From the cell containing the given text, extract its center point as (x, y) coordinate. 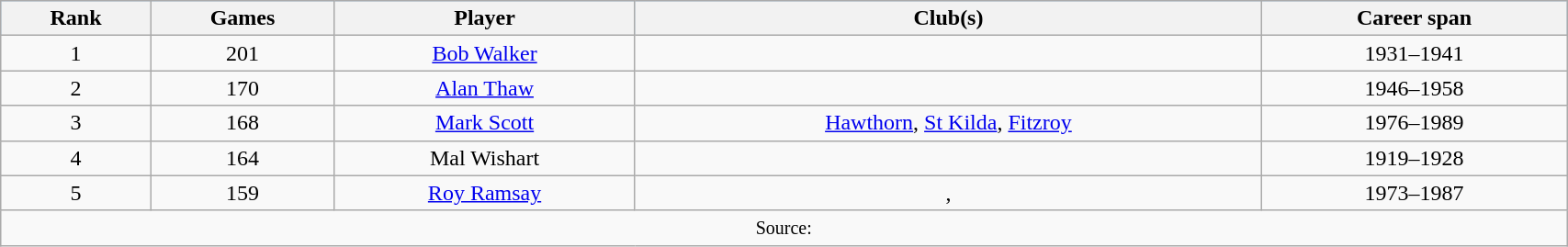
Hawthorn, St Kilda, Fitzroy (948, 123)
159 (243, 193)
Player (485, 18)
Rank (76, 18)
1973–1987 (1415, 193)
1946–1958 (1415, 88)
1 (76, 53)
Career span (1415, 18)
1976–1989 (1415, 123)
Alan Thaw (485, 88)
Source: (784, 228)
3 (76, 123)
164 (243, 158)
2 (76, 88)
Games (243, 18)
201 (243, 53)
Mark Scott (485, 123)
1919–1928 (1415, 158)
170 (243, 88)
Roy Ramsay (485, 193)
Bob Walker (485, 53)
168 (243, 123)
4 (76, 158)
Mal Wishart (485, 158)
Club(s) (948, 18)
5 (76, 193)
1931–1941 (1415, 53)
, (948, 193)
